From the cell containing the given text, extract its center point as (x, y) coordinate. 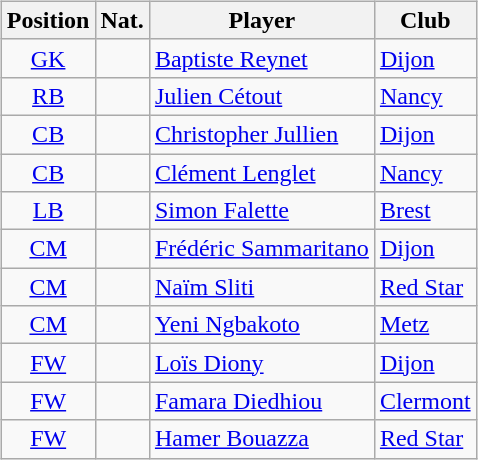
Club (425, 20)
Julien Cétout (262, 96)
Baptiste Reynet (262, 58)
GK (48, 58)
Hamer Bouazza (262, 439)
RB (48, 96)
Frédéric Sammaritano (262, 249)
Yeni Ngbakoto (262, 325)
Nat. (122, 20)
Christopher Jullien (262, 134)
Loïs Diony (262, 363)
Simon Falette (262, 211)
Naïm Sliti (262, 287)
Clément Lenglet (262, 173)
Famara Diedhiou (262, 401)
Metz (425, 325)
Clermont (425, 401)
Position (48, 20)
Brest (425, 211)
Player (262, 20)
LB (48, 211)
